Extract the [x, y] coordinate from the center of the cell holding the provided text.  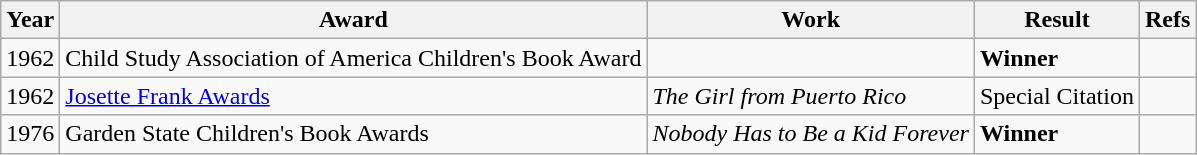
Special Citation [1056, 96]
Award [354, 20]
1976 [30, 134]
Work [810, 20]
Result [1056, 20]
Josette Frank Awards [354, 96]
Child Study Association of America Children's Book Award [354, 58]
The Girl from Puerto Rico [810, 96]
Year [30, 20]
Nobody Has to Be a Kid Forever [810, 134]
Refs [1167, 20]
Garden State Children's Book Awards [354, 134]
